Scan for the cell matching the given text and deliver its [X, Y] coordinate at center. 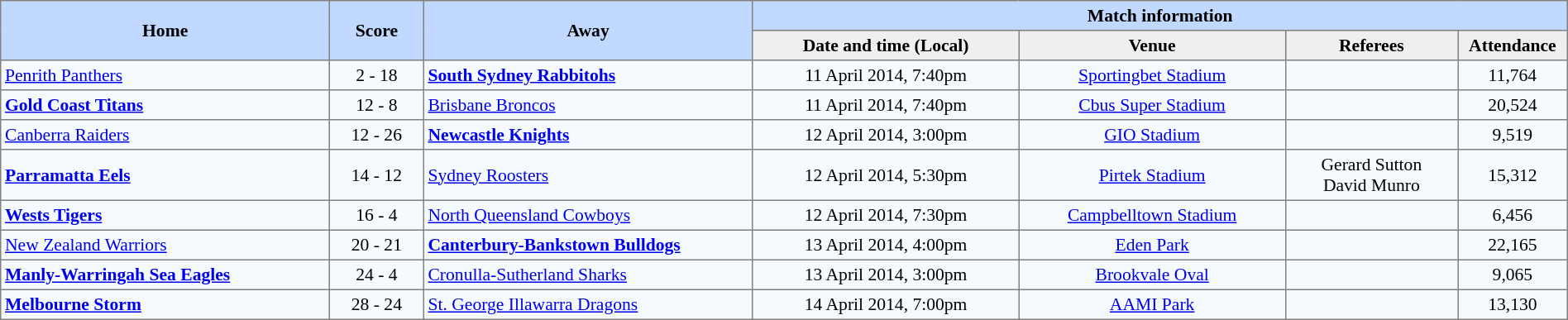
Eden Park [1152, 245]
16 - 4 [377, 215]
15,312 [1513, 175]
Score [377, 31]
Home [165, 31]
Wests Tigers [165, 215]
Match information [1159, 16]
Sportingbet Stadium [1152, 75]
28 - 24 [377, 304]
Melbourne Storm [165, 304]
20 - 21 [377, 245]
13,130 [1513, 304]
9,065 [1513, 275]
Gerard Sutton David Munro [1371, 175]
11,764 [1513, 75]
2 - 18 [377, 75]
Cronulla-Sutherland Sharks [588, 275]
6,456 [1513, 215]
Newcastle Knights [588, 135]
Canberra Raiders [165, 135]
GIO Stadium [1152, 135]
12 April 2014, 3:00pm [886, 135]
12 April 2014, 5:30pm [886, 175]
13 April 2014, 4:00pm [886, 245]
Attendance [1513, 45]
Date and time (Local) [886, 45]
22,165 [1513, 245]
13 April 2014, 3:00pm [886, 275]
Cbus Super Stadium [1152, 105]
12 - 26 [377, 135]
Gold Coast Titans [165, 105]
Manly-Warringah Sea Eagles [165, 275]
St. George Illawarra Dragons [588, 304]
Campbelltown Stadium [1152, 215]
Brookvale Oval [1152, 275]
Canterbury-Bankstown Bulldogs [588, 245]
South Sydney Rabbitohs [588, 75]
Away [588, 31]
12 April 2014, 7:30pm [886, 215]
14 - 12 [377, 175]
12 - 8 [377, 105]
Penrith Panthers [165, 75]
AAMI Park [1152, 304]
Parramatta Eels [165, 175]
Brisbane Broncos [588, 105]
24 - 4 [377, 275]
New Zealand Warriors [165, 245]
Venue [1152, 45]
North Queensland Cowboys [588, 215]
Sydney Roosters [588, 175]
9,519 [1513, 135]
Referees [1371, 45]
20,524 [1513, 105]
Pirtek Stadium [1152, 175]
14 April 2014, 7:00pm [886, 304]
